For the text-containing cell, return its midpoint in (x, y) coordinate format. 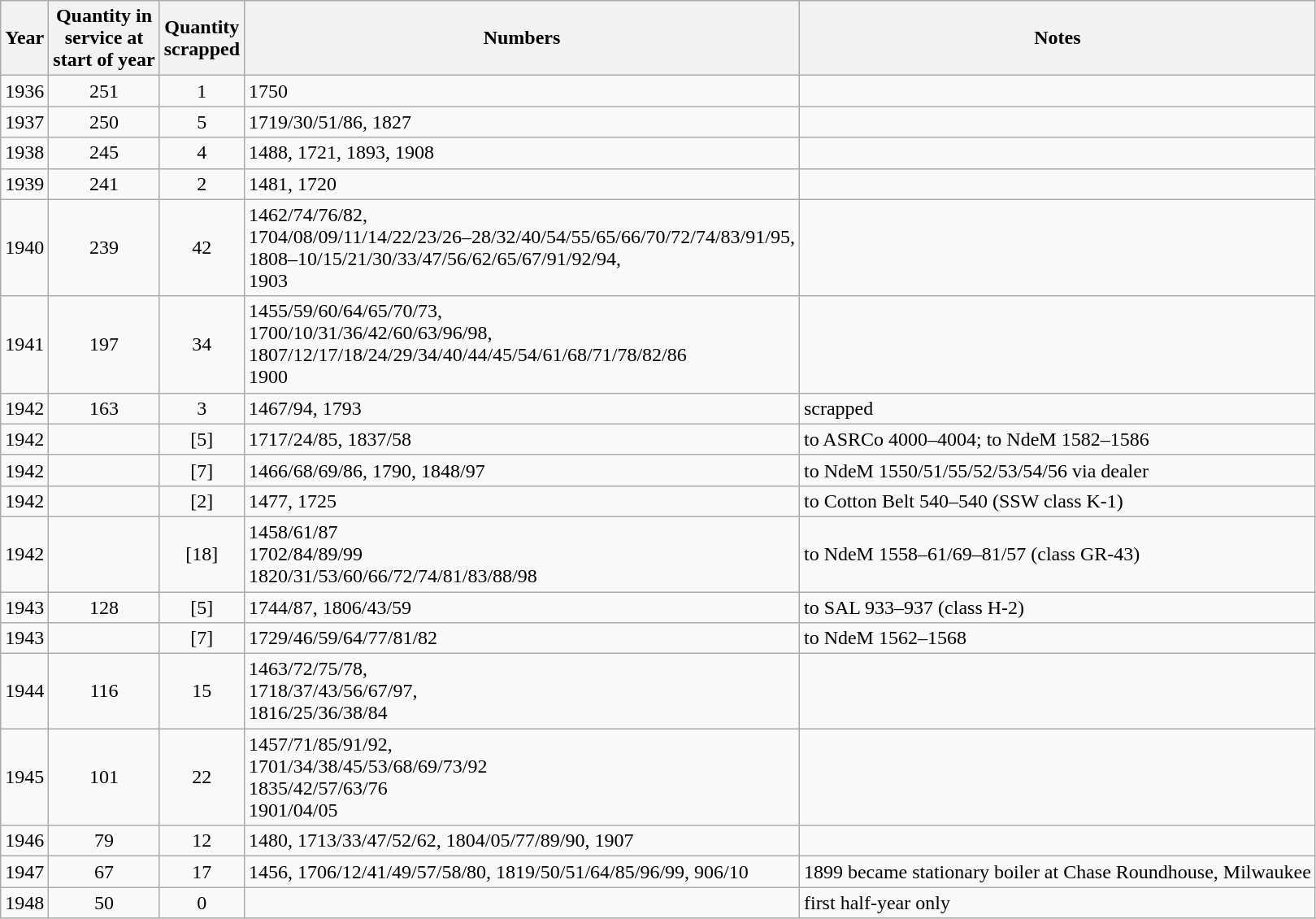
1466/68/69/86, 1790, 1848/97 (522, 470)
to NdeM 1550/51/55/52/53/54/56 via dealer (1057, 470)
Quantity inservice atstart of year (104, 38)
3 (202, 408)
1477, 1725 (522, 501)
1948 (24, 903)
42 (202, 247)
1944 (24, 691)
1456, 1706/12/41/49/57/58/80, 1819/50/51/64/85/96/99, 906/10 (522, 872)
1744/87, 1806/43/59 (522, 608)
50 (104, 903)
Notes (1057, 38)
1729/46/59/64/77/81/82 (522, 638)
1463/72/75/78, 1718/37/43/56/67/97, 1816/25/36/38/84 (522, 691)
1899 became stationary boiler at Chase Roundhouse, Milwaukee (1057, 872)
239 (104, 247)
1750 (522, 91)
1938 (24, 153)
1488, 1721, 1893, 1908 (522, 153)
4 (202, 153)
1719/30/51/86, 1827 (522, 122)
to NdeM 1558–61/69–81/57 (class GR-43) (1057, 554)
163 (104, 408)
to SAL 933–937 (class H-2) (1057, 608)
250 (104, 122)
22 (202, 777)
1947 (24, 872)
116 (104, 691)
101 (104, 777)
1936 (24, 91)
15 (202, 691)
1940 (24, 247)
first half-year only (1057, 903)
1481, 1720 (522, 184)
128 (104, 608)
1941 (24, 345)
to NdeM 1562–1568 (1057, 638)
1945 (24, 777)
34 (202, 345)
245 (104, 153)
251 (104, 91)
1946 (24, 841)
241 (104, 184)
1480, 1713/33/47/52/62, 1804/05/77/89/90, 1907 (522, 841)
[2] (202, 501)
12 (202, 841)
197 (104, 345)
Numbers (522, 38)
1462/74/76/82, 1704/08/09/11/14/22/23/26–28/32/40/54/55/65/66/70/72/74/83/91/95, 1808–10/15/21/30/33/47/56/62/65/67/91/92/94, 1903 (522, 247)
to Cotton Belt 540–540 (SSW class K-1) (1057, 501)
17 (202, 872)
scrapped (1057, 408)
5 (202, 122)
2 (202, 184)
1467/94, 1793 (522, 408)
0 (202, 903)
79 (104, 841)
to ASRCo 4000–4004; to NdeM 1582–1586 (1057, 439)
1455/59/60/64/65/70/73, 1700/10/31/36/42/60/63/96/98, 1807/12/17/18/24/29/34/40/44/45/54/61/68/71/78/82/86 1900 (522, 345)
1717/24/85, 1837/58 (522, 439)
[18] (202, 554)
1 (202, 91)
1458/61/87 1702/84/89/99 1820/31/53/60/66/72/74/81/83/88/98 (522, 554)
67 (104, 872)
1457/71/85/91/92, 1701/34/38/45/53/68/69/73/92 1835/42/57/63/76 1901/04/05 (522, 777)
Quantityscrapped (202, 38)
1937 (24, 122)
1939 (24, 184)
Year (24, 38)
